From the cell containing the given text, extract its center point as (x, y) coordinate. 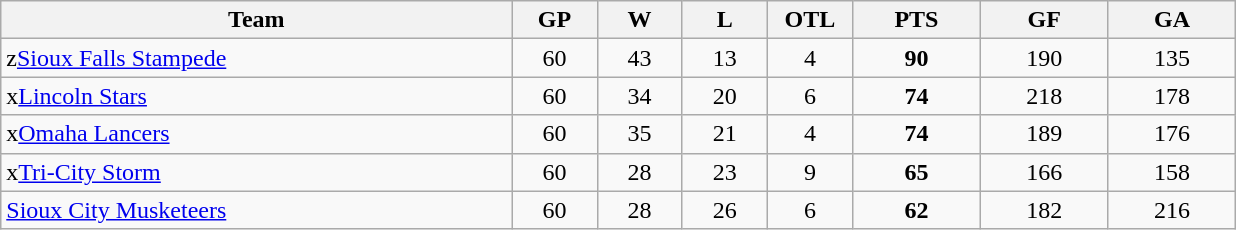
GA (1172, 20)
xOmaha Lancers (256, 134)
23 (724, 172)
L (724, 20)
182 (1044, 210)
216 (1172, 210)
Sioux City Musketeers (256, 210)
13 (724, 58)
62 (917, 210)
166 (1044, 172)
34 (640, 96)
158 (1172, 172)
176 (1172, 134)
189 (1044, 134)
W (640, 20)
190 (1044, 58)
90 (917, 58)
OTL (810, 20)
GF (1044, 20)
35 (640, 134)
xLincoln Stars (256, 96)
178 (1172, 96)
Team (256, 20)
218 (1044, 96)
PTS (917, 20)
135 (1172, 58)
26 (724, 210)
xTri-City Storm (256, 172)
65 (917, 172)
zSioux Falls Stampede (256, 58)
20 (724, 96)
21 (724, 134)
9 (810, 172)
GP (554, 20)
43 (640, 58)
